Locate the cell with the specified text and output its (x, y) center coordinate. 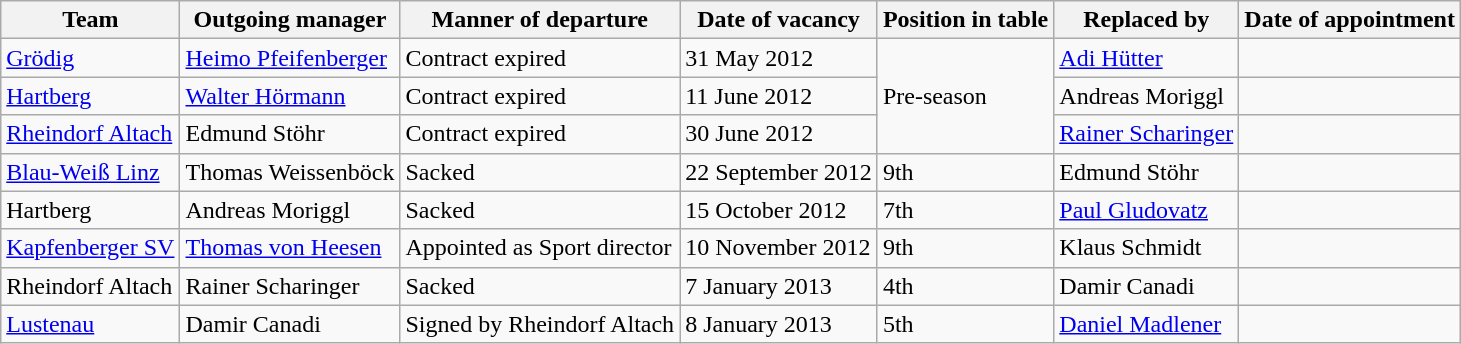
Position in table (965, 20)
Replaced by (1146, 20)
7th (965, 210)
Blau-Weiß Linz (90, 172)
Grödig (90, 58)
11 June 2012 (779, 96)
Paul Gludovatz (1146, 210)
8 January 2013 (779, 324)
Heimo Pfeifenberger (290, 58)
Lustenau (90, 324)
Thomas von Heesen (290, 248)
5th (965, 324)
Walter Hörmann (290, 96)
Kapfenberger SV (90, 248)
Pre-season (965, 96)
22 September 2012 (779, 172)
Date of appointment (1350, 20)
Date of vacancy (779, 20)
Outgoing manager (290, 20)
10 November 2012 (779, 248)
Team (90, 20)
31 May 2012 (779, 58)
Daniel Madlener (1146, 324)
Thomas Weissenböck (290, 172)
Adi Hütter (1146, 58)
Manner of departure (540, 20)
15 October 2012 (779, 210)
Klaus Schmidt (1146, 248)
30 June 2012 (779, 134)
Appointed as Sport director (540, 248)
7 January 2013 (779, 286)
4th (965, 286)
Signed by Rheindorf Altach (540, 324)
